Identify which cell holds the provided text, then report its (X, Y) central coordinate. 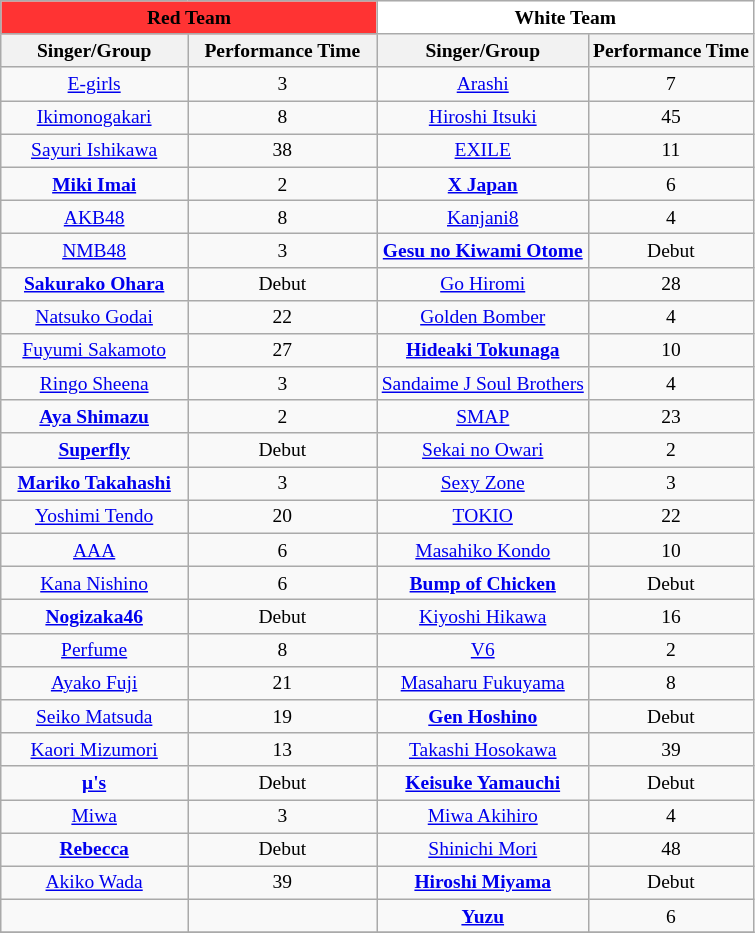
Takashi Hosokawa (482, 750)
7 (670, 84)
Sekai no Owari (482, 450)
Bump of Chicken (482, 584)
Nogizaka46 (94, 616)
Arashi (482, 84)
Kiyoshi Hikawa (482, 616)
Masahiko Kondo (482, 550)
Superfly (94, 450)
EXILE (482, 150)
Miwa Akihiro (482, 816)
TOKIO (482, 516)
Masaharu Fukuyama (482, 682)
X Japan (482, 184)
Shinichi Mori (482, 850)
AAA (94, 550)
Hiroshi Miyama (482, 882)
Seiko Matsuda (94, 716)
Hiroshi Itsuki (482, 118)
23 (670, 416)
Perfume (94, 650)
11 (670, 150)
Kanjani8 (482, 216)
SMAP (482, 416)
Ayako Fuji (94, 682)
Gesu no Kiwami Otome (482, 250)
27 (283, 350)
Fuyumi Sakamoto (94, 350)
38 (283, 150)
μ's (94, 782)
Hideaki Tokunaga (482, 350)
Rebecca (94, 850)
E-girls (94, 84)
21 (283, 682)
Yoshimi Tendo (94, 516)
20 (283, 516)
Sayuri Ishikawa (94, 150)
48 (670, 850)
NMB48 (94, 250)
Kana Nishino (94, 584)
Akiko Wada (94, 882)
16 (670, 616)
Kaori Mizumori (94, 750)
AKB48 (94, 216)
Go Hiromi (482, 284)
Yuzu (482, 916)
Miwa (94, 816)
28 (670, 284)
13 (283, 750)
45 (670, 118)
Golden Bomber (482, 316)
White Team (565, 18)
Aya Shimazu (94, 416)
Red Team (189, 18)
Gen Hoshino (482, 716)
Miki Imai (94, 184)
Sandaime J Soul Brothers (482, 384)
Mariko Takahashi (94, 484)
Sakurako Ohara (94, 284)
Keisuke Yamauchi (482, 782)
V6 (482, 650)
Ikimonogakari (94, 118)
19 (283, 716)
Ringo Sheena (94, 384)
Natsuko Godai (94, 316)
Sexy Zone (482, 484)
